Return (X, Y) of the center of cell containing provided text 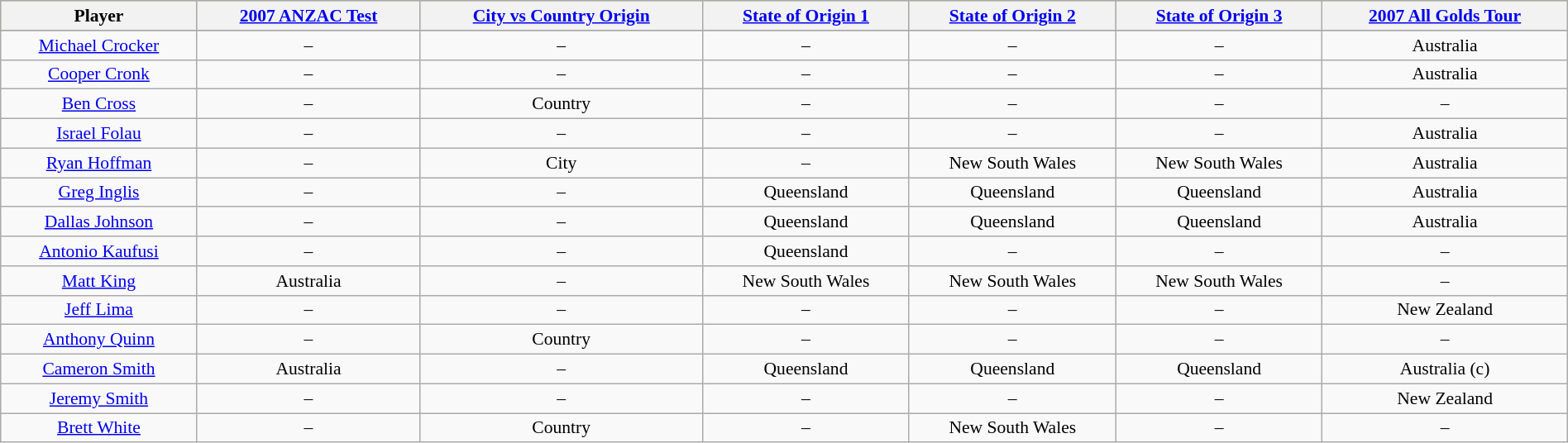
Cooper Cronk (99, 74)
Australia (c) (1445, 369)
Ben Cross (99, 104)
Michael Crocker (99, 45)
Israel Folau (99, 134)
State of Origin 2 (1012, 16)
City (562, 163)
Jeremy Smith (99, 398)
2007 All Golds Tour (1445, 16)
Dallas Johnson (99, 222)
Anthony Quinn (99, 340)
Antonio Kaufusi (99, 251)
Player (99, 16)
Jeff Lima (99, 310)
Cameron Smith (99, 369)
State of Origin 3 (1219, 16)
Greg Inglis (99, 193)
Brett White (99, 428)
Matt King (99, 281)
City vs Country Origin (562, 16)
Ryan Hoffman (99, 163)
2007 ANZAC Test (308, 16)
State of Origin 1 (806, 16)
